For the text-containing cell, return its midpoint in (x, y) coordinate format. 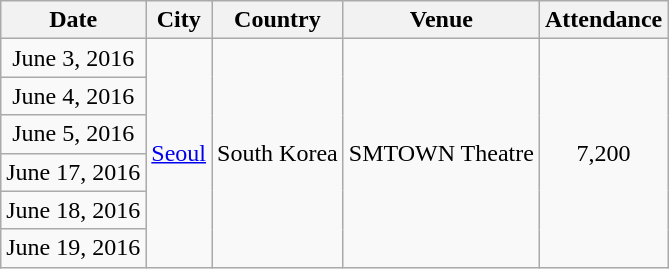
Date (74, 20)
June 19, 2016 (74, 248)
June 4, 2016 (74, 96)
Attendance (603, 20)
June 17, 2016 (74, 172)
June 5, 2016 (74, 134)
SMTOWN Theatre (441, 153)
Venue (441, 20)
Seoul (179, 153)
June 3, 2016 (74, 58)
7,200 (603, 153)
City (179, 20)
Country (278, 20)
South Korea (278, 153)
June 18, 2016 (74, 210)
